Return the [X, Y] coordinate for the center point of the cell that contains the specified text.  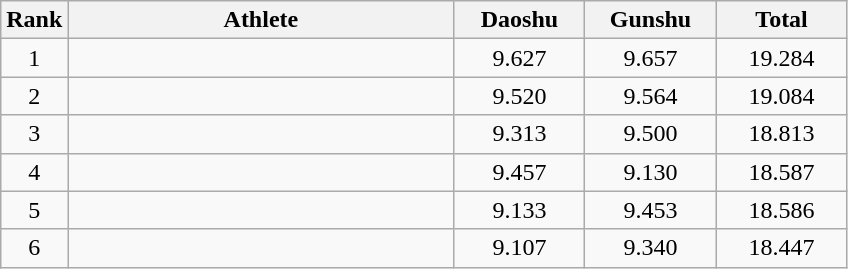
9.564 [650, 96]
9.107 [520, 248]
Gunshu [650, 20]
5 [34, 210]
9.500 [650, 134]
9.520 [520, 96]
1 [34, 58]
9.453 [650, 210]
Daoshu [520, 20]
Athlete [261, 20]
9.657 [650, 58]
18.813 [782, 134]
6 [34, 248]
9.313 [520, 134]
9.457 [520, 172]
18.586 [782, 210]
4 [34, 172]
9.627 [520, 58]
2 [34, 96]
19.084 [782, 96]
Rank [34, 20]
9.130 [650, 172]
9.133 [520, 210]
18.447 [782, 248]
3 [34, 134]
19.284 [782, 58]
9.340 [650, 248]
18.587 [782, 172]
Total [782, 20]
